Scan for the cell matching the given text and deliver its (x, y) coordinate at center. 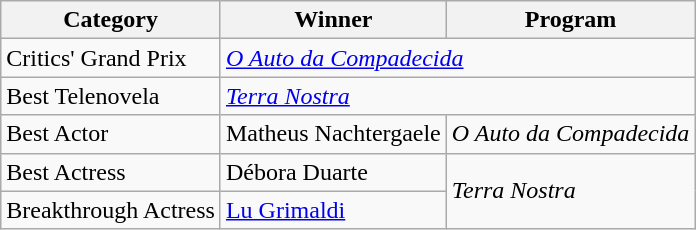
Critics' Grand Prix (111, 58)
Best Actor (111, 134)
Lu Grimaldi (333, 210)
Best Telenovela (111, 96)
Matheus Nachtergaele (333, 134)
Best Actress (111, 172)
Category (111, 20)
Breakthrough Actress (111, 210)
Winner (333, 20)
Débora Duarte (333, 172)
Program (570, 20)
